Locate the cell with the specified text and output its [X, Y] center coordinate. 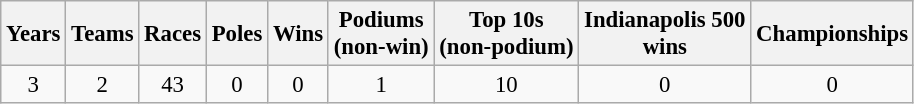
Poles [236, 34]
Top 10s(non-podium) [506, 34]
10 [506, 85]
Championships [832, 34]
Podiums(non-win) [381, 34]
3 [34, 85]
Years [34, 34]
Races [173, 34]
Teams [102, 34]
43 [173, 85]
Wins [298, 34]
Indianapolis 500 wins [665, 34]
1 [381, 85]
2 [102, 85]
